Find where the given text appears and provide that cell's center as [x, y] coordinate. 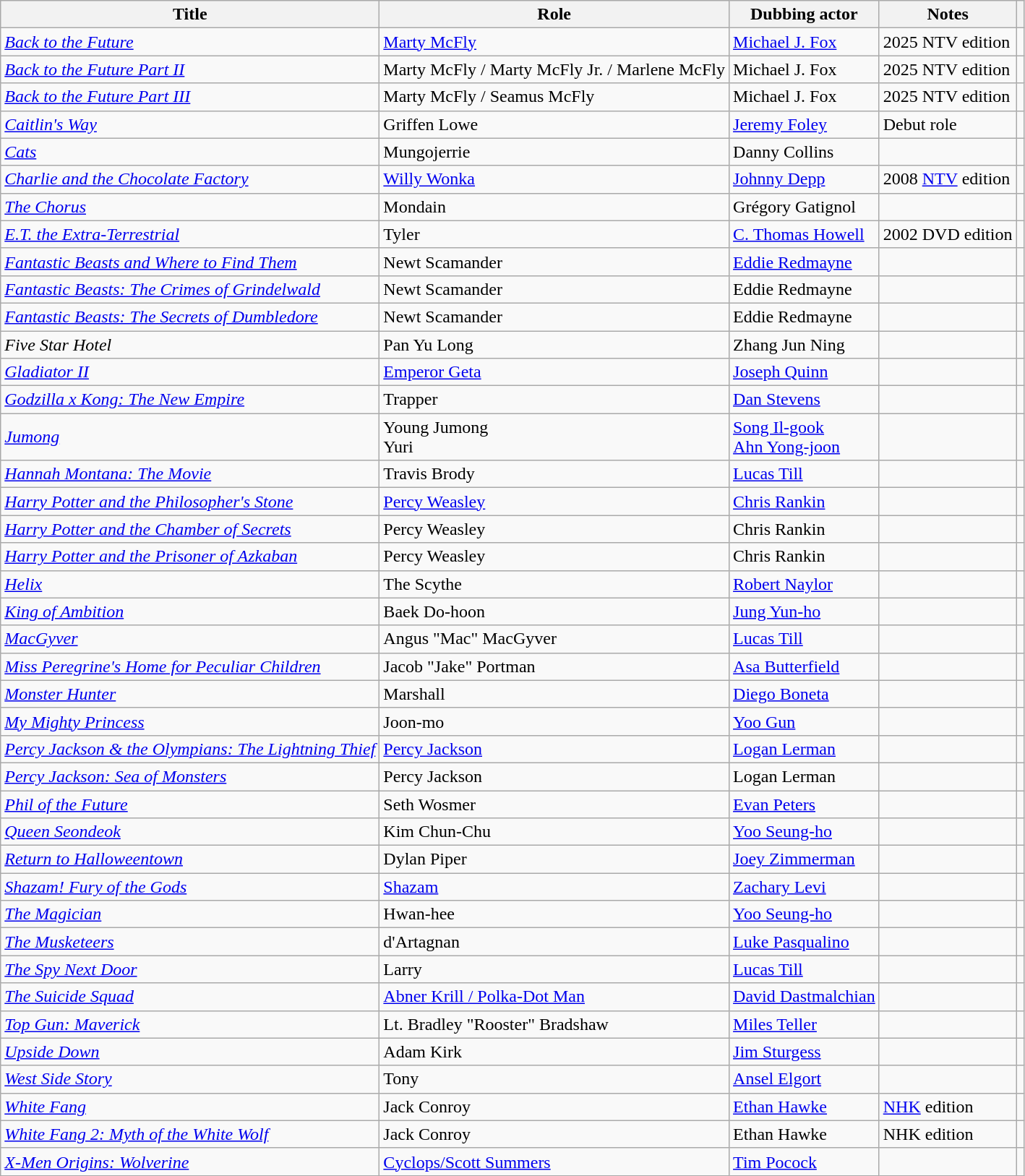
Seth Wosmer [554, 804]
Charlie and the Chocolate Factory [190, 179]
Back to the Future [190, 42]
Trapper [554, 400]
Queen Seondeok [190, 832]
Willy Wonka [554, 179]
Cyclops/Scott Summers [554, 1162]
The Musketeers [190, 942]
Phil of the Future [190, 804]
Cats [190, 152]
Mungojerrie [554, 152]
Griffen Lowe [554, 124]
Fantastic Beasts and Where to Find Them [190, 262]
Title [190, 14]
Danny Collins [805, 152]
Angus "Mac" MacGyver [554, 639]
Harry Potter and the Chamber of Secrets [190, 529]
Upside Down [190, 1052]
Debut role [948, 124]
Dan Stevens [805, 400]
Pan Yu Long [554, 345]
2008 NTV edition [948, 179]
Hwan-hee [554, 914]
Adam Kirk [554, 1052]
Dylan Piper [554, 859]
Hannah Montana: The Movie [190, 474]
The Suicide Squad [190, 997]
The Spy Next Door [190, 969]
Asa Butterfield [805, 666]
Joseph Quinn [805, 372]
Diego Boneta [805, 694]
Notes [948, 14]
Jim Sturgess [805, 1052]
Johnny Depp [805, 179]
Abner Krill / Polka-Dot Man [554, 997]
E.T. the Extra-Terrestrial [190, 234]
Fantastic Beasts: The Secrets of Dumbledore [190, 317]
Travis Brody [554, 474]
Role [554, 14]
The Scythe [554, 584]
Lt. Bradley "Rooster" Bradshaw [554, 1024]
Helix [190, 584]
Fantastic Beasts: The Crimes of Grindelwald [190, 289]
Evan Peters [805, 804]
d'Artagnan [554, 942]
Jacob "Jake" Portman [554, 666]
Back to the Future Part II [190, 69]
Percy Jackson: Sea of Monsters [190, 776]
MacGyver [190, 639]
Caitlin's Way [190, 124]
Luke Pasqualino [805, 942]
Miss Peregrine's Home for Peculiar Children [190, 666]
Mondain [554, 207]
Jeremy Foley [805, 124]
Five Star Hotel [190, 345]
X-Men Origins: Wolverine [190, 1162]
Shazam [554, 887]
Marty McFly / Seamus McFly [554, 97]
West Side Story [190, 1079]
Harry Potter and the Prisoner of Azkaban [190, 557]
Kim Chun-Chu [554, 832]
2002 DVD edition [948, 234]
The Chorus [190, 207]
White Fang [190, 1107]
Marty McFly [554, 42]
Joey Zimmerman [805, 859]
White Fang 2: Myth of the White Wolf [190, 1134]
The Magician [190, 914]
Joon-mo [554, 721]
Ansel Elgort [805, 1079]
Return to Halloweentown [190, 859]
Young JumongYuri [554, 437]
Zhang Jun Ning [805, 345]
Miles Teller [805, 1024]
Marty McFly / Marty McFly Jr. / Marlene McFly [554, 69]
Dubbing actor [805, 14]
Larry [554, 969]
C. Thomas Howell [805, 234]
My Mighty Princess [190, 721]
Tony [554, 1079]
Jung Yun-ho [805, 611]
King of Ambition [190, 611]
Percy Jackson & the Olympians: The Lightning Thief [190, 749]
Marshall [554, 694]
Shazam! Fury of the Gods [190, 887]
Robert Naylor [805, 584]
Yoo Gun [805, 721]
Tyler [554, 234]
David Dastmalchian [805, 997]
Tim Pocock [805, 1162]
Monster Hunter [190, 694]
Emperor Geta [554, 372]
Grégory Gatignol [805, 207]
Godzilla x Kong: The New Empire [190, 400]
Gladiator II [190, 372]
Baek Do-hoon [554, 611]
Song Il-gookAhn Yong-joon [805, 437]
Harry Potter and the Philosopher's Stone [190, 502]
Zachary Levi [805, 887]
Back to the Future Part III [190, 97]
Jumong [190, 437]
Top Gun: Maverick [190, 1024]
